Find where the given text appears and provide that cell's center as [X, Y] coordinate. 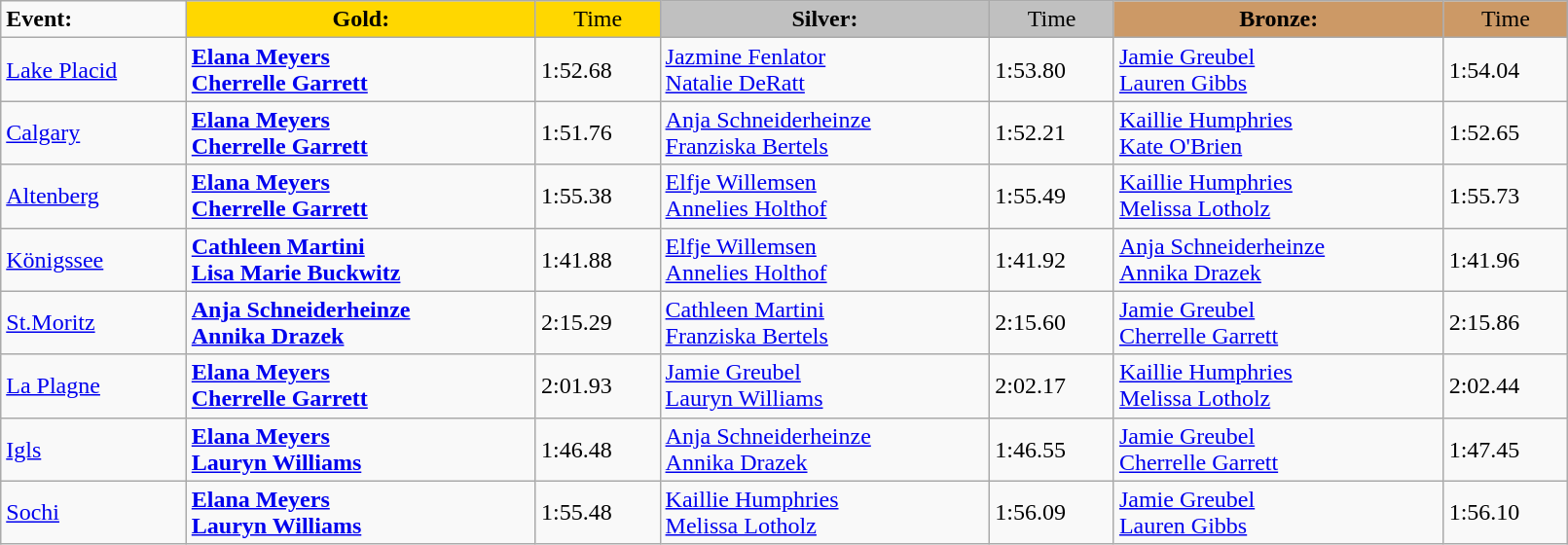
1:46.48 [598, 450]
1:54.04 [1506, 70]
1:55.38 [598, 197]
1:53.80 [1052, 70]
St.Moritz [93, 323]
1:41.96 [1506, 259]
2:02.44 [1506, 385]
Bronze: [1279, 19]
1:56.10 [1506, 512]
1:52.21 [1052, 132]
1:56.09 [1052, 512]
Gold: [360, 19]
Silver: [825, 19]
2:15.86 [1506, 323]
1:47.45 [1506, 450]
Event: [93, 19]
Sochi [93, 512]
2:02.17 [1052, 385]
Kaillie HumphriesKate O'Brien [1279, 132]
1:55.48 [598, 512]
La Plagne [93, 385]
Cathleen MartiniLisa Marie Buckwitz [360, 259]
1:41.92 [1052, 259]
1:52.65 [1506, 132]
Cathleen MartiniFranziska Bertels [825, 323]
Calgary [93, 132]
Igls [93, 450]
2:15.29 [598, 323]
1:52.68 [598, 70]
Königssee [93, 259]
Jamie GreubelLauryn Williams [825, 385]
1:55.49 [1052, 197]
Anja SchneiderheinzeFranziska Bertels [825, 132]
2:15.60 [1052, 323]
2:01.93 [598, 385]
1:51.76 [598, 132]
Altenberg [93, 197]
1:41.88 [598, 259]
Lake Placid [93, 70]
Jazmine FenlatorNatalie DeRatt [825, 70]
1:55.73 [1506, 197]
1:46.55 [1052, 450]
